Return (x, y) of the center of cell containing provided text 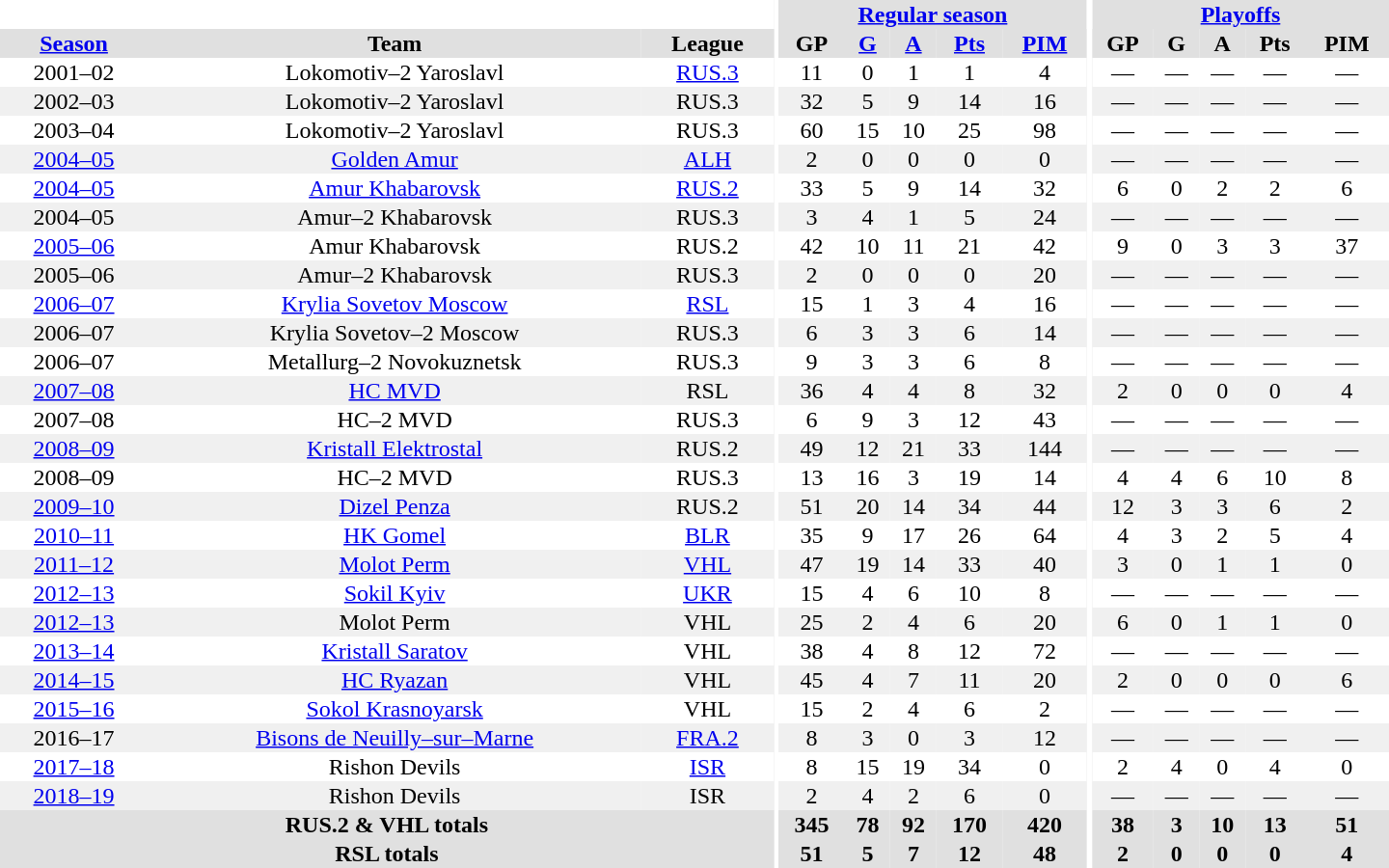
37 (1347, 246)
60 (812, 130)
ALH (708, 159)
HC Ryazan (395, 680)
Sokil Kyiv (395, 593)
UKR (708, 593)
Kristall Saratov (395, 651)
2010–11 (73, 535)
RUS.2 & VHL totals (387, 825)
17 (913, 535)
35 (812, 535)
36 (812, 391)
HC MVD (395, 391)
2002–03 (73, 101)
98 (1044, 130)
2009–10 (73, 506)
2015–16 (73, 709)
24 (1044, 217)
144 (1044, 448)
BLR (708, 535)
2017–18 (73, 767)
League (708, 43)
Kristall Elektrostal (395, 448)
2001–02 (73, 72)
43 (1044, 420)
2003–04 (73, 130)
Krylia Sovetov Moscow (395, 304)
2011–12 (73, 564)
92 (913, 825)
26 (970, 535)
64 (1044, 535)
49 (812, 448)
44 (1044, 506)
Metallurg–2 Novokuznetsk (395, 362)
Golden Amur (395, 159)
2014–15 (73, 680)
Bisons de Neuilly–sur–Marne (395, 738)
2018–19 (73, 796)
72 (1044, 651)
Sokol Krasnoyarsk (395, 709)
2016–17 (73, 738)
45 (812, 680)
RSL totals (387, 854)
Season (73, 43)
HK Gomel (395, 535)
170 (970, 825)
420 (1044, 825)
Playoffs (1240, 14)
40 (1044, 564)
345 (812, 825)
FRA.2 (708, 738)
47 (812, 564)
Dizel Penza (395, 506)
2013–14 (73, 651)
Team (395, 43)
Krylia Sovetov–2 Moscow (395, 333)
78 (868, 825)
48 (1044, 854)
Regular season (933, 14)
